Pinpoint the cell where the given text exists, returning its [X, Y] midpoint coordinate. 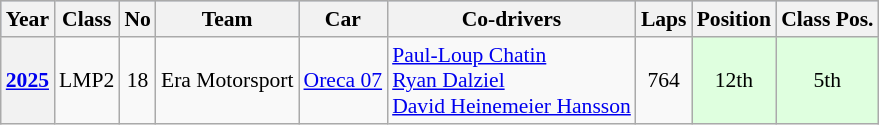
Era Motorsport [228, 80]
Paul-Loup Chatin Ryan Dalziel David Heinemeier Hansson [512, 80]
12th [734, 80]
Team [228, 19]
Oreca 07 [342, 80]
Laps [664, 19]
2025 [28, 80]
Class Pos. [827, 19]
LMP2 [86, 80]
Car [342, 19]
5th [827, 80]
18 [138, 80]
Position [734, 19]
Class [86, 19]
No [138, 19]
Year [28, 19]
Co-drivers [512, 19]
764 [664, 80]
